Identify which cell holds the provided text, then report its (X, Y) central coordinate. 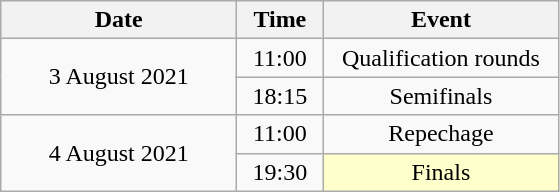
Repechage (441, 134)
3 August 2021 (119, 77)
Semifinals (441, 96)
Event (441, 20)
Date (119, 20)
4 August 2021 (119, 153)
Qualification rounds (441, 58)
18:15 (280, 96)
Finals (441, 172)
Time (280, 20)
19:30 (280, 172)
